Extract the [X, Y] coordinate from the center of the cell holding the provided text.  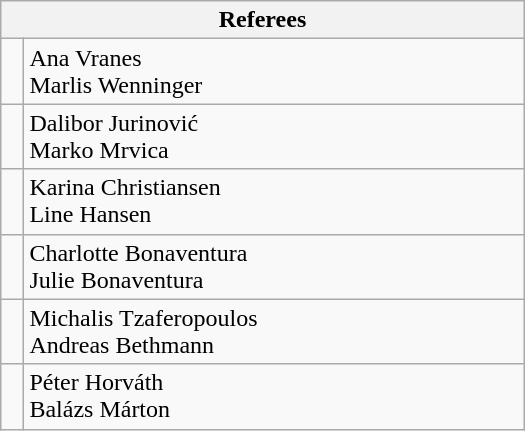
Referees [263, 20]
Charlotte BonaventuraJulie Bonaventura [274, 266]
Michalis TzaferopoulosAndreas Bethmann [274, 332]
Péter HorváthBalázs Márton [274, 396]
Dalibor JurinovićMarko Mrvica [274, 136]
Karina ChristiansenLine Hansen [274, 202]
Ana VranesMarlis Wenninger [274, 72]
